Detect which cell encompasses the target text, then output its (x, y) center coordinate. 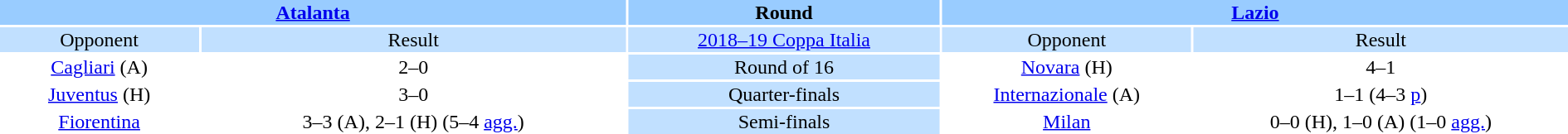
Fiorentina (100, 122)
Juventus (H) (100, 94)
1–1 (4–3 p) (1381, 94)
Novara (H) (1067, 67)
Round of 16 (784, 67)
3–0 (413, 94)
Internazionale (A) (1067, 94)
0–0 (H), 1–0 (A) (1–0 agg.) (1381, 122)
3–3 (A), 2–1 (H) (5–4 agg.) (413, 122)
Semi-finals (784, 122)
Quarter-finals (784, 94)
2018–19 Coppa Italia (784, 40)
4–1 (1381, 67)
Round (784, 12)
2–0 (413, 67)
Lazio (1255, 12)
Cagliari (A) (100, 67)
Atalanta (313, 12)
Milan (1067, 122)
